For the text-containing cell, return its midpoint in (x, y) coordinate format. 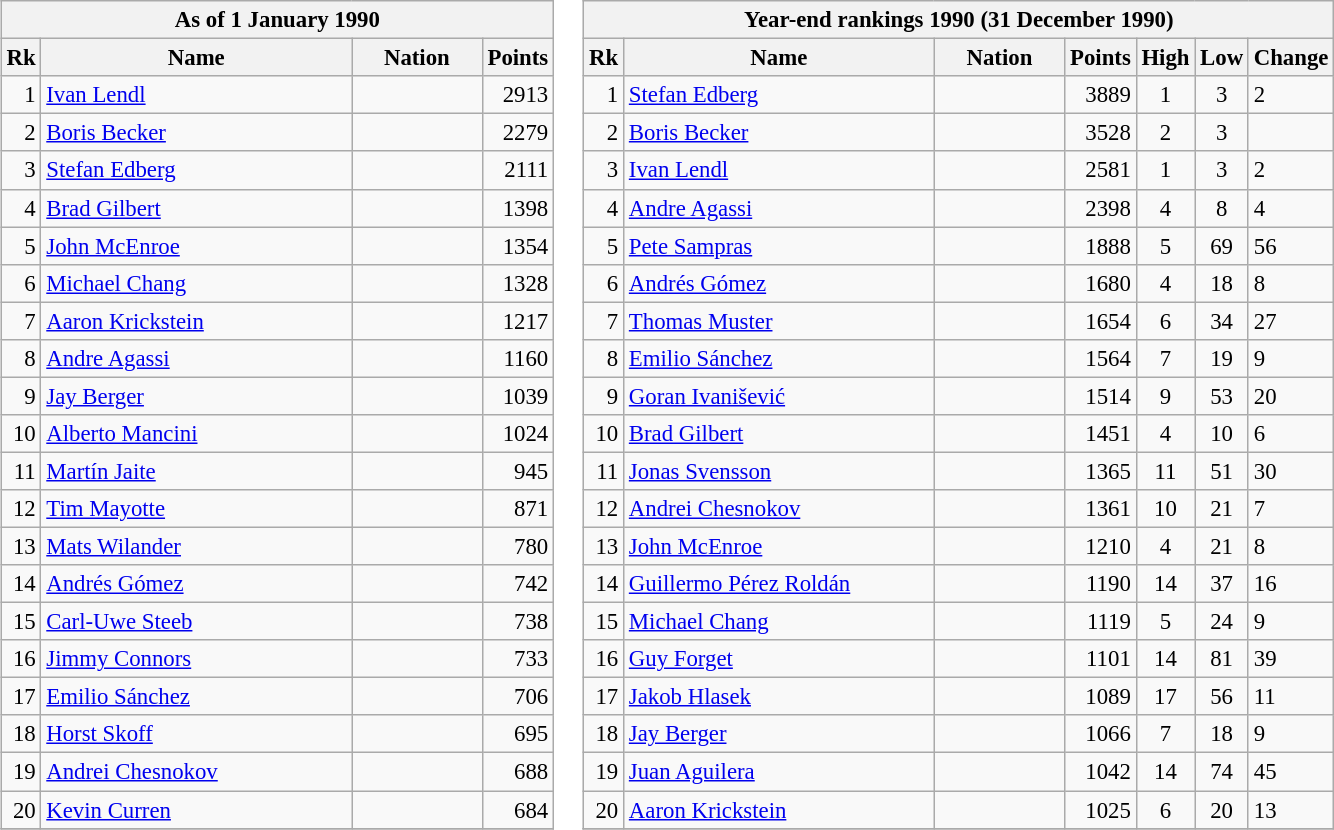
1564 (1100, 358)
Guillermo Pérez Roldán (780, 584)
1361 (1100, 509)
1328 (518, 283)
Pete Sampras (780, 246)
37 (1222, 584)
Juan Aguilera (780, 772)
Jakob Hlasek (780, 697)
Thomas Muster (780, 321)
2279 (518, 133)
1654 (1100, 321)
Tim Mayotte (196, 509)
Kevin Curren (196, 809)
871 (518, 509)
Jimmy Connors (196, 659)
Alberto Mancini (196, 434)
1089 (1100, 697)
45 (1290, 772)
Horst Skoff (196, 734)
2111 (518, 170)
742 (518, 584)
27 (1290, 321)
945 (518, 471)
Guy Forget (780, 659)
53 (1222, 396)
High (1166, 58)
1101 (1100, 659)
738 (518, 622)
34 (1222, 321)
1451 (1100, 434)
1160 (518, 358)
As of 1 January 1990 (277, 20)
1024 (518, 434)
706 (518, 697)
30 (1290, 471)
24 (1222, 622)
1217 (518, 321)
81 (1222, 659)
51 (1222, 471)
Jonas Svensson (780, 471)
1025 (1100, 809)
780 (518, 546)
733 (518, 659)
688 (518, 772)
1888 (1100, 246)
684 (518, 809)
1210 (1100, 546)
69 (1222, 246)
2913 (518, 95)
1514 (1100, 396)
1190 (1100, 584)
1039 (518, 396)
1398 (518, 208)
1680 (1100, 283)
1365 (1100, 471)
Carl-Uwe Steeb (196, 622)
3889 (1100, 95)
2581 (1100, 170)
Mats Wilander (196, 546)
Goran Ivanišević (780, 396)
695 (518, 734)
39 (1290, 659)
74 (1222, 772)
Martín Jaite (196, 471)
Year-end rankings 1990 (31 December 1990) (959, 20)
1119 (1100, 622)
Change (1290, 58)
Low (1222, 58)
1354 (518, 246)
1066 (1100, 734)
3528 (1100, 133)
2398 (1100, 208)
1042 (1100, 772)
